Scan for the cell matching the given text and deliver its (X, Y) coordinate at center. 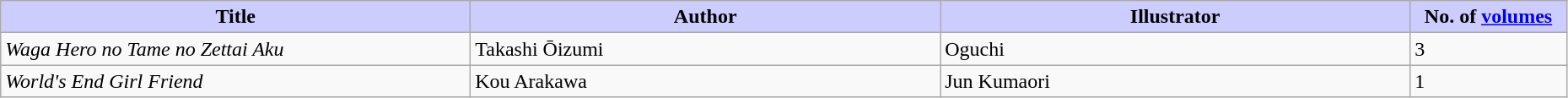
Oguchi (1176, 49)
3 (1489, 49)
Takashi Ōizumi (705, 49)
Illustrator (1176, 17)
Author (705, 17)
No. of volumes (1489, 17)
Title (236, 17)
World's End Girl Friend (236, 81)
Kou Arakawa (705, 81)
Waga Hero no Tame no Zettai Aku (236, 49)
1 (1489, 81)
Jun Kumaori (1176, 81)
